Provide the (X, Y) coordinate of the cell's center where the given text is located.  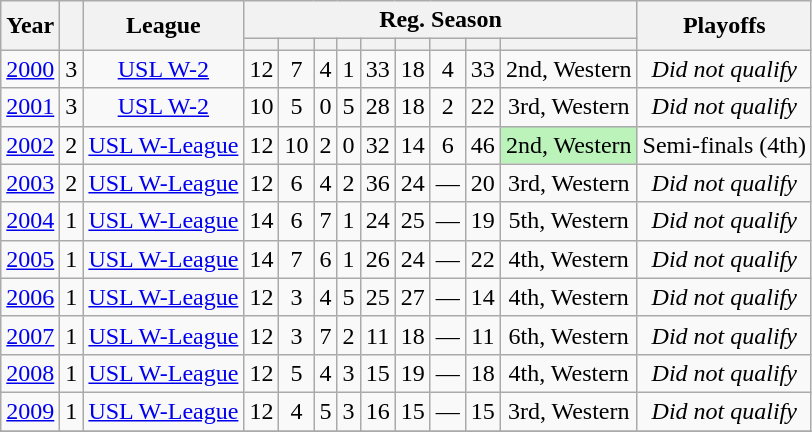
2001 (30, 107)
League (164, 26)
16 (378, 411)
Reg. Season (440, 20)
46 (482, 145)
5th, Western (568, 221)
2000 (30, 69)
2004 (30, 221)
28 (378, 107)
2009 (30, 411)
26 (378, 259)
2003 (30, 183)
32 (378, 145)
2006 (30, 297)
27 (412, 297)
Semi-finals (4th) (724, 145)
2005 (30, 259)
Playoffs (724, 26)
20 (482, 183)
6th, Western (568, 335)
2002 (30, 145)
2008 (30, 373)
36 (378, 183)
Year (30, 26)
2007 (30, 335)
